Locate the cell with the specified text and output its [x, y] center coordinate. 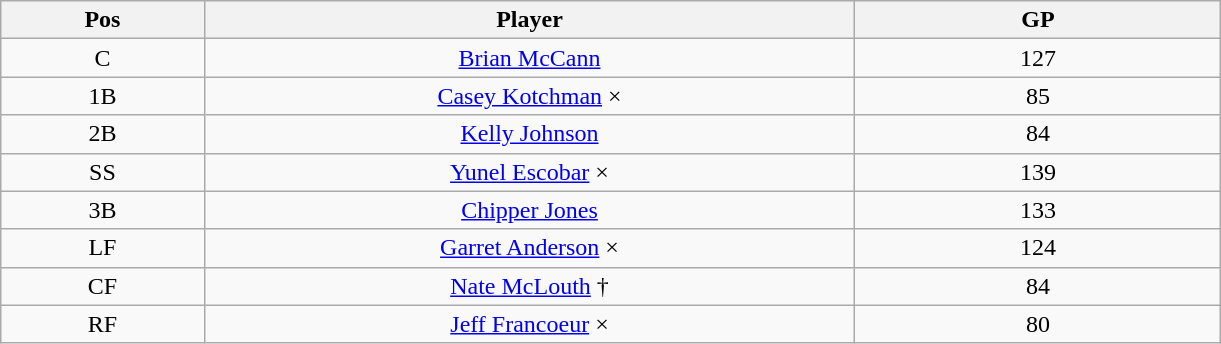
127 [1038, 58]
85 [1038, 96]
80 [1038, 324]
GP [1038, 20]
133 [1038, 210]
139 [1038, 172]
RF [102, 324]
Casey Kotchman × [530, 96]
CF [102, 286]
C [102, 58]
Chipper Jones [530, 210]
Brian McCann [530, 58]
3B [102, 210]
Pos [102, 20]
2B [102, 134]
Jeff Francoeur × [530, 324]
LF [102, 248]
Garret Anderson × [530, 248]
Yunel Escobar × [530, 172]
SS [102, 172]
1B [102, 96]
Kelly Johnson [530, 134]
124 [1038, 248]
Nate McLouth † [530, 286]
Player [530, 20]
